Find where the given text appears and provide that cell's center as (x, y) coordinate. 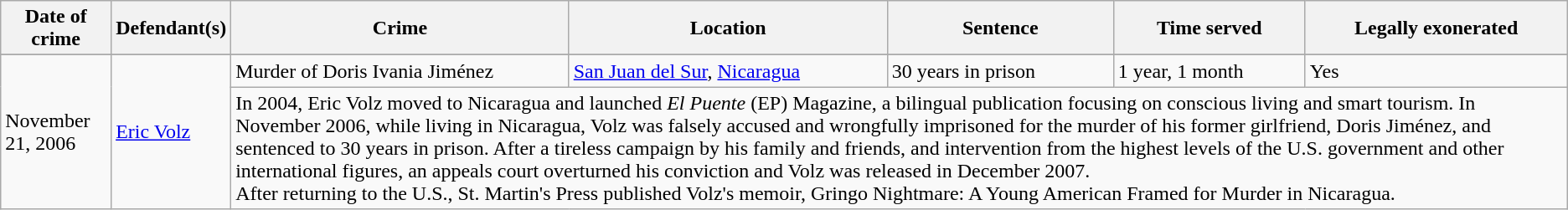
Murder of Doris Ivania Jiménez (400, 71)
1 year, 1 month (1210, 71)
Legally exonerated (1436, 28)
Location (728, 28)
Time served (1210, 28)
30 years in prison (1000, 71)
San Juan del Sur, Nicaragua (728, 71)
November 21, 2006 (56, 132)
Eric Volz (171, 132)
Sentence (1000, 28)
Crime (400, 28)
Yes (1436, 71)
Defendant(s) (171, 28)
Date of crime (56, 28)
